Locate the cell with the specified text and output its (x, y) center coordinate. 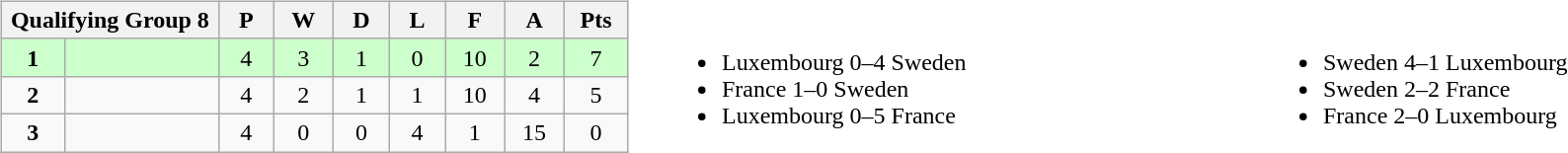
Pts (595, 20)
W (303, 20)
F (475, 20)
A (534, 20)
Qualifying Group 8 (110, 20)
5 (595, 95)
7 (595, 57)
D (361, 20)
15 (534, 132)
P (247, 20)
L (417, 20)
